Identify which cell holds the provided text, then report its [x, y] central coordinate. 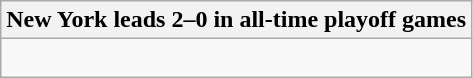
New York leads 2–0 in all-time playoff games [236, 20]
